Return the (x, y) coordinate for the center point of the cell that contains the specified text.  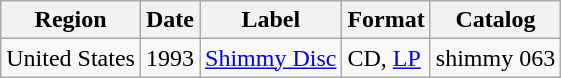
Region (71, 20)
United States (71, 58)
Date (170, 20)
Format (386, 20)
Label (271, 20)
CD, LP (386, 58)
Catalog (495, 20)
1993 (170, 58)
Shimmy Disc (271, 58)
shimmy 063 (495, 58)
